Identify which cell holds the provided text, then report its [X, Y] central coordinate. 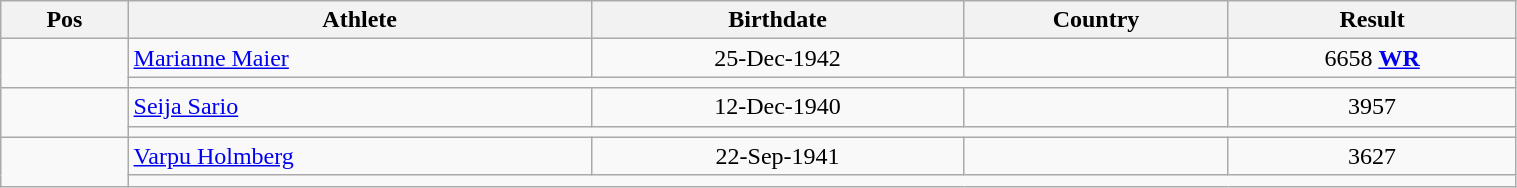
Varpu Holmberg [360, 156]
25-Dec-1942 [777, 58]
Athlete [360, 20]
Result [1372, 20]
3627 [1372, 156]
3957 [1372, 107]
Seija Sario [360, 107]
6658 WR [1372, 58]
Pos [64, 20]
Country [1096, 20]
Marianne Maier [360, 58]
12-Dec-1940 [777, 107]
Birthdate [777, 20]
22-Sep-1941 [777, 156]
